Identify which cell holds the provided text, then report its [x, y] central coordinate. 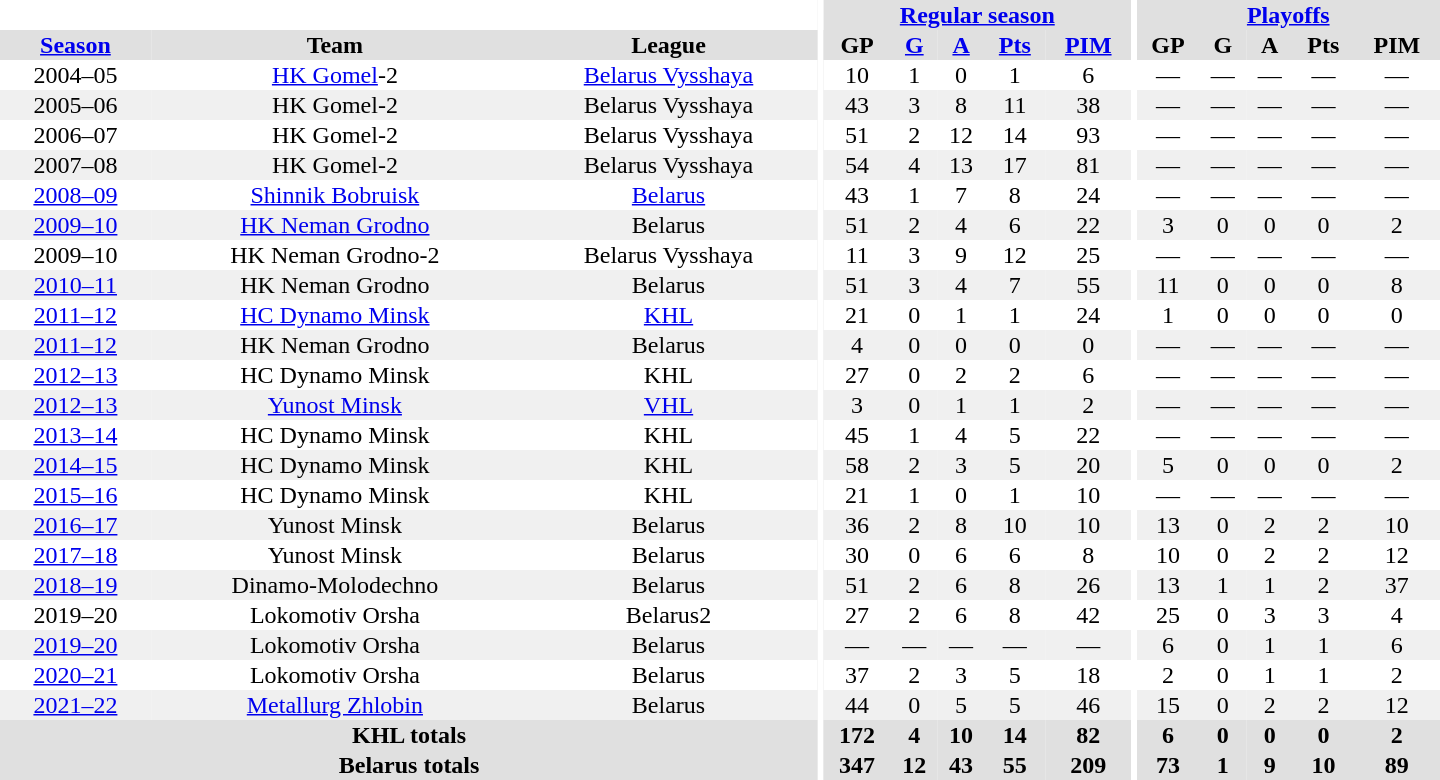
2010–11 [76, 285]
Belarus totals [409, 765]
209 [1088, 765]
2018–19 [76, 585]
38 [1088, 105]
172 [857, 735]
2017–18 [76, 555]
42 [1088, 615]
Season [76, 45]
2013–14 [76, 435]
46 [1088, 705]
15 [1168, 705]
17 [1016, 165]
45 [857, 435]
2014–15 [76, 465]
82 [1088, 735]
League [668, 45]
20 [1088, 465]
58 [857, 465]
18 [1088, 675]
93 [1088, 135]
Regular season [977, 15]
Dinamo-Molodechno [335, 585]
54 [857, 165]
347 [857, 765]
Belarus2 [668, 615]
44 [857, 705]
36 [857, 525]
KHL totals [409, 735]
2005–06 [76, 105]
Playoffs [1288, 15]
89 [1397, 765]
2007–08 [76, 165]
81 [1088, 165]
Team [335, 45]
2008–09 [76, 195]
Metallurg Zhlobin [335, 705]
Shinnik Bobruisk [335, 195]
2006–07 [76, 135]
30 [857, 555]
2004–05 [76, 75]
2016–17 [76, 525]
2020–21 [76, 675]
VHL [668, 405]
26 [1088, 585]
73 [1168, 765]
HK Neman Grodno-2 [335, 255]
2015–16 [76, 495]
2021–22 [76, 705]
